Pinpoint the cell where the given text exists, returning its [X, Y] midpoint coordinate. 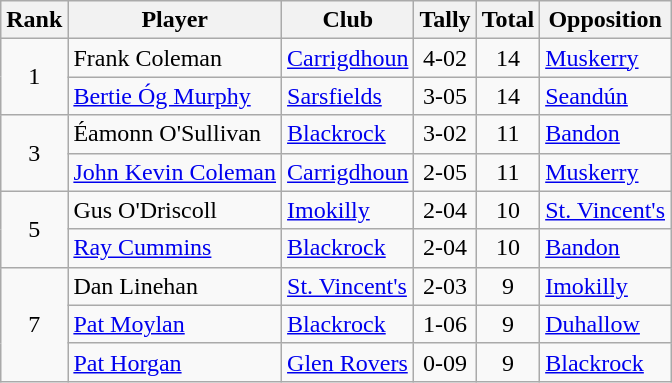
Club [348, 20]
1-06 [445, 324]
John Kevin Coleman [175, 172]
Sarsfields [348, 96]
Gus O'Driscoll [175, 210]
5 [34, 229]
Total [508, 20]
3-05 [445, 96]
Glen Rovers [348, 362]
1 [34, 77]
Tally [445, 20]
4-02 [445, 58]
2-03 [445, 286]
Ray Cummins [175, 248]
Player [175, 20]
Bertie Óg Murphy [175, 96]
Opposition [606, 20]
2-05 [445, 172]
Seandún [606, 96]
Pat Moylan [175, 324]
0-09 [445, 362]
Pat Horgan [175, 362]
Dan Linehan [175, 286]
3 [34, 153]
Éamonn O'Sullivan [175, 134]
7 [34, 324]
Duhallow [606, 324]
3-02 [445, 134]
Rank [34, 20]
Frank Coleman [175, 58]
